Return the [X, Y] coordinate for the center point of the cell that contains the specified text.  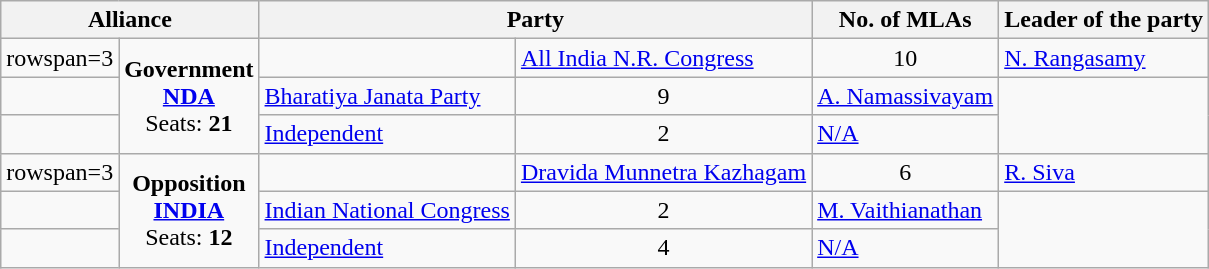
6 [906, 172]
R. Siva [1104, 172]
Indian National Congress [387, 210]
A. Namassivayam [906, 96]
10 [906, 58]
No. of MLAs [906, 20]
Leader of the party [1104, 20]
Party [536, 20]
Bharatiya Janata Party [387, 96]
OppositionINDIASeats: 12 [189, 210]
M. Vaithianathan [906, 210]
N. Rangasamy [1104, 58]
4 [663, 248]
Alliance [130, 20]
Dravida Munnetra Kazhagam [663, 172]
9 [663, 96]
GovernmentNDASeats: 21 [189, 96]
All India N.R. Congress [663, 58]
